Determine the [x, y] coordinate at the center of the cell enclosing the given text.  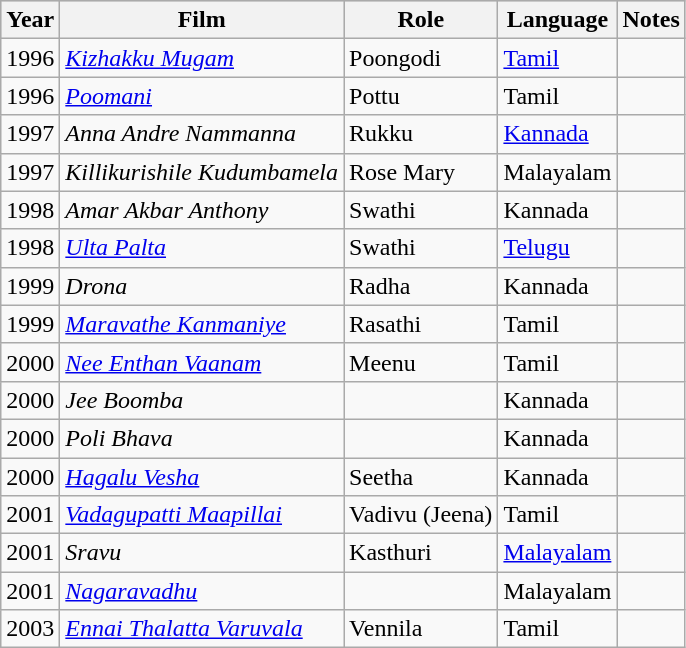
Rukku [421, 134]
Rasathi [421, 324]
Notes [651, 20]
Ulta Palta [202, 248]
Sravu [202, 553]
Anna Andre Nammanna [202, 134]
Amar Akbar Anthony [202, 210]
Nagaravadhu [202, 591]
Poli Bhava [202, 438]
Rose Mary [421, 172]
Film [202, 20]
Language [558, 20]
Nee Enthan Vaanam [202, 362]
Poomani [202, 96]
Maravathe Kanmaniye [202, 324]
Killikurishile Kudumbamela [202, 172]
Pottu [421, 96]
Role [421, 20]
Seetha [421, 477]
Vadagupatti Maapillai [202, 515]
Kasthuri [421, 553]
2003 [30, 629]
Ennai Thalatta Varuvala [202, 629]
Hagalu Vesha [202, 477]
Telugu [558, 248]
Poongodi [421, 58]
Year [30, 20]
Kizhakku Mugam [202, 58]
Vennila [421, 629]
Radha [421, 286]
Vadivu (Jeena) [421, 515]
Jee Boomba [202, 400]
Drona [202, 286]
Meenu [421, 362]
